Search for the cell housing the specified text and yield its [X, Y] center coordinate. 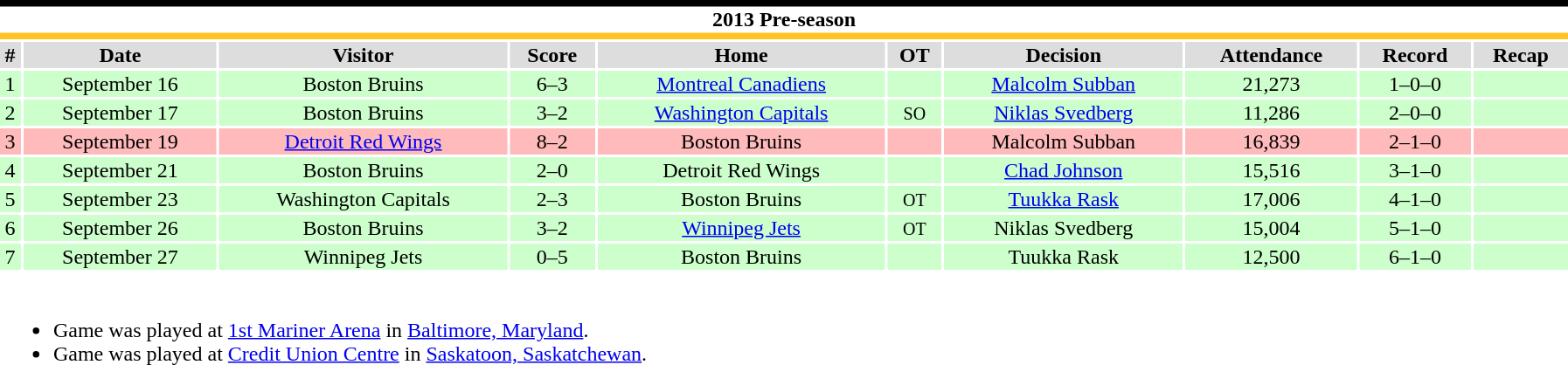
4–1–0 [1416, 199]
16,839 [1271, 141]
Visitor [364, 55]
8–2 [552, 141]
September 27 [121, 257]
3–1–0 [1416, 170]
2–1–0 [1416, 141]
Chad Johnson [1063, 170]
21,273 [1271, 84]
2–3 [552, 199]
Score [552, 55]
Attendance [1271, 55]
12,500 [1271, 257]
6–3 [552, 84]
15,004 [1271, 228]
0–5 [552, 257]
September 26 [121, 228]
Date [121, 55]
17,006 [1271, 199]
2–0–0 [1416, 113]
Decision [1063, 55]
September 17 [121, 113]
5–1–0 [1416, 228]
Montreal Canadiens [741, 84]
15,516 [1271, 170]
September 21 [121, 170]
6–1–0 [1416, 257]
2–0 [552, 170]
SO [914, 113]
1–0–0 [1416, 84]
Record [1416, 55]
September 23 [121, 199]
Recap [1521, 55]
September 19 [121, 141]
September 16 [121, 84]
Home [741, 55]
11,286 [1271, 113]
